Search for the cell housing the specified text and yield its (x, y) center coordinate. 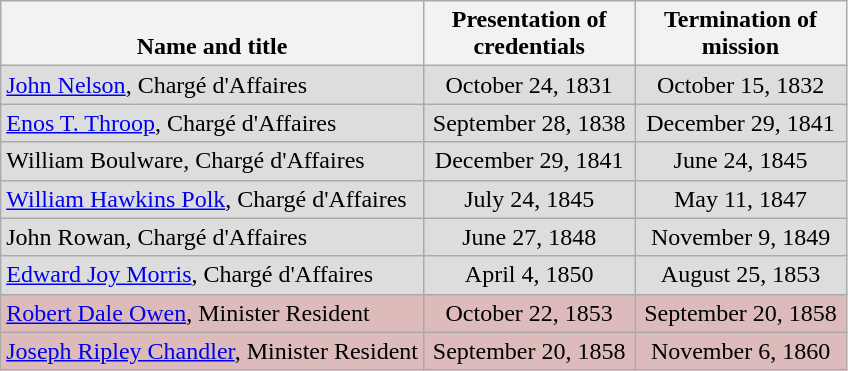
Joseph Ripley Chandler, Minister Resident (212, 351)
August 25, 1853 (740, 275)
John Nelson, Chargé d'Affaires (212, 85)
October 24, 1831 (528, 85)
Termination ofmission (740, 34)
June 27, 1848 (528, 237)
John Rowan, Chargé d'Affaires (212, 237)
November 6, 1860 (740, 351)
William Hawkins Polk, Chargé d'Affaires (212, 199)
Edward Joy Morris, Chargé d'Affaires (212, 275)
July 24, 1845 (528, 199)
Name and title (212, 34)
September 28, 1838 (528, 123)
William Boulware, Chargé d'Affaires (212, 161)
October 15, 1832 (740, 85)
Presentation ofcredentials (528, 34)
April 4, 1850 (528, 275)
October 22, 1853 (528, 313)
Robert Dale Owen, Minister Resident (212, 313)
November 9, 1849 (740, 237)
May 11, 1847 (740, 199)
Enos T. Throop, Chargé d'Affaires (212, 123)
June 24, 1845 (740, 161)
